For the text-containing cell, return its midpoint in [X, Y] coordinate format. 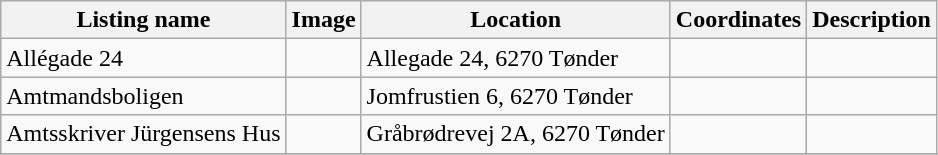
Amtsskriver Jürgensens Hus [144, 134]
Jomfrustien 6, 6270 Tønder [516, 96]
Amtmandsboligen [144, 96]
Listing name [144, 20]
Allégade 24 [144, 58]
Coordinates [738, 20]
Description [872, 20]
Location [516, 20]
Image [324, 20]
Gråbrødrevej 2A, 6270 Tønder [516, 134]
Allegade 24, 6270 Tønder [516, 58]
